Pinpoint the cell where the given text exists, returning its [X, Y] midpoint coordinate. 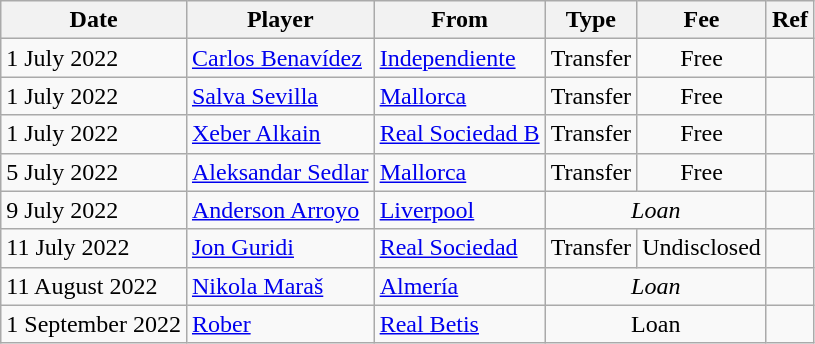
Real Sociedad B [460, 134]
5 July 2022 [94, 172]
Xeber Alkain [280, 134]
Rober [280, 324]
Real Sociedad [460, 248]
1 September 2022 [94, 324]
Type [591, 20]
Carlos Benavídez [280, 58]
Real Betis [460, 324]
Ref [790, 20]
Date [94, 20]
Jon Guridi [280, 248]
Nikola Maraš [280, 286]
Player [280, 20]
11 July 2022 [94, 248]
Salva Sevilla [280, 96]
11 August 2022 [94, 286]
Liverpool [460, 210]
Independiente [460, 58]
9 July 2022 [94, 210]
Anderson Arroyo [280, 210]
From [460, 20]
Undisclosed [702, 248]
Fee [702, 20]
Almería [460, 286]
Aleksandar Sedlar [280, 172]
